Locate the cell with the specified text and output its [X, Y] center coordinate. 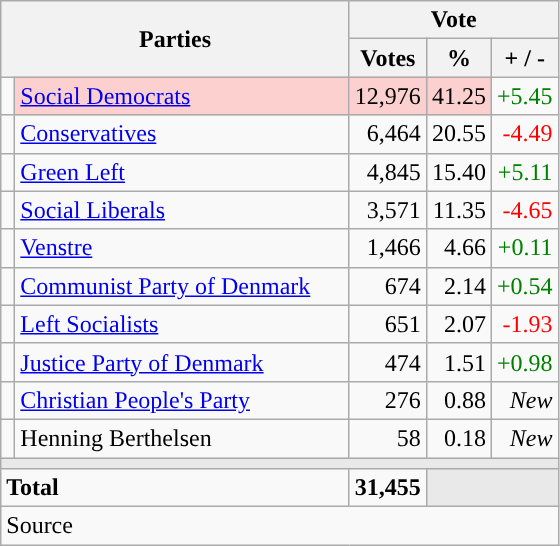
1,466 [388, 248]
0.18 [458, 438]
Total [176, 488]
6,464 [388, 134]
-4.49 [524, 134]
41.25 [458, 96]
+0.98 [524, 362]
276 [388, 400]
11.35 [458, 210]
% [458, 58]
0.88 [458, 400]
Social Democrats [182, 96]
1.51 [458, 362]
674 [388, 286]
-1.93 [524, 324]
15.40 [458, 172]
12,976 [388, 96]
4.66 [458, 248]
+5.11 [524, 172]
Conservatives [182, 134]
Votes [388, 58]
Communist Party of Denmark [182, 286]
31,455 [388, 488]
-4.65 [524, 210]
+ / - [524, 58]
20.55 [458, 134]
4,845 [388, 172]
651 [388, 324]
+5.45 [524, 96]
Vote [454, 20]
Green Left [182, 172]
474 [388, 362]
Henning Berthelsen [182, 438]
Social Liberals [182, 210]
58 [388, 438]
+0.11 [524, 248]
2.07 [458, 324]
Source [280, 526]
Christian People's Party [182, 400]
+0.54 [524, 286]
Parties [176, 39]
Left Socialists [182, 324]
3,571 [388, 210]
Justice Party of Denmark [182, 362]
Venstre [182, 248]
2.14 [458, 286]
